Provide the (x, y) coordinate of the cell's center where the given text is located.  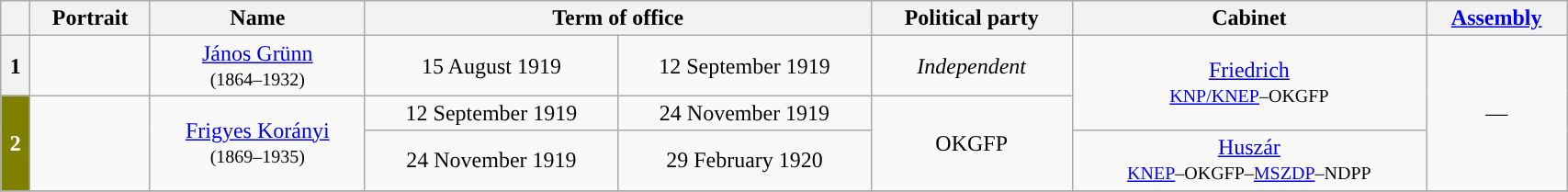
1 (16, 66)
Political party (972, 18)
Name (257, 18)
2 (16, 143)
Portrait (90, 18)
Term of office (617, 18)
OKGFP (972, 143)
János Grünn(1864–1932) (257, 66)
Independent (972, 66)
— (1497, 113)
Assembly (1497, 18)
FriedrichKNP/KNEP–OKGFP (1249, 83)
29 February 1920 (745, 160)
Frigyes Korányi(1869–1935) (257, 143)
HuszárKNEP–OKGFP–MSZDP–NDPP (1249, 160)
Cabinet (1249, 18)
15 August 1919 (491, 66)
